Extract the [X, Y] coordinate from the center of the cell holding the provided text.  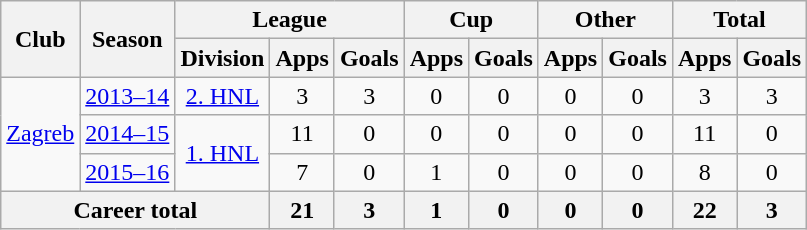
2014–15 [128, 134]
2. HNL [222, 96]
Cup [471, 20]
7 [302, 172]
22 [704, 210]
League [290, 20]
Division [222, 58]
Other [605, 20]
8 [704, 172]
Total [739, 20]
21 [302, 210]
1. HNL [222, 153]
2013–14 [128, 96]
2015–16 [128, 172]
Zagreb [40, 134]
Club [40, 39]
Career total [136, 210]
Season [128, 39]
